Capture the cell that displays the provided text and extract its (x, y) central coordinate. 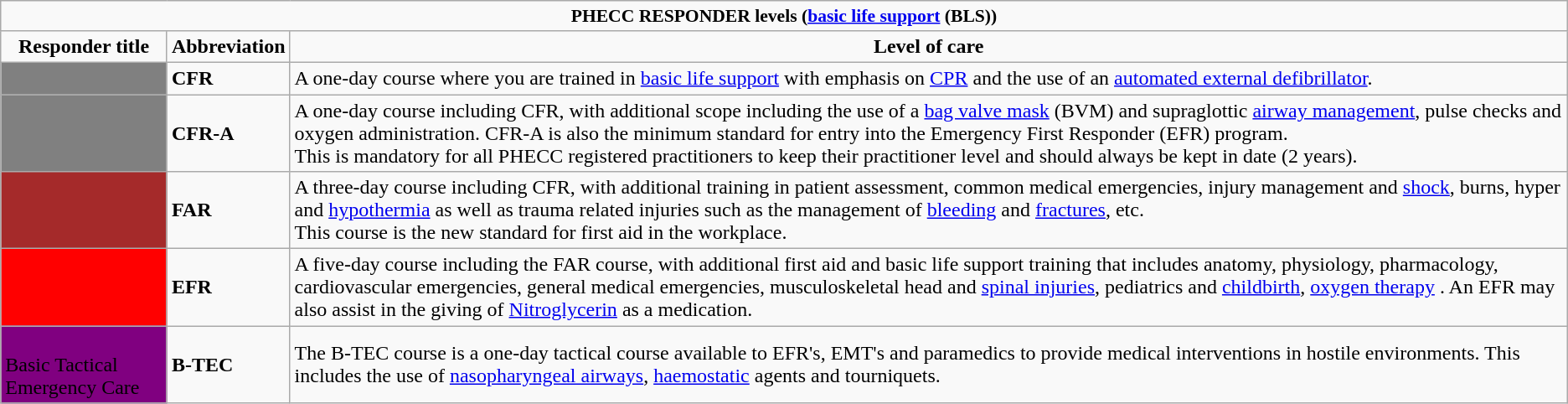
B-TEC (228, 365)
PHECC RESPONDER levels (basic life support (BLS)) (784, 16)
Responder title (84, 46)
CFR-A (228, 132)
EFR (228, 287)
CFR (228, 78)
Basic Tactical Emergency Care (84, 365)
A one-day course where you are trained in basic life support with emphasis on CPR and the use of an automated external defibrillator. (928, 78)
Level of care (928, 46)
FAR (228, 210)
Abbreviation (228, 46)
